Find where the given text appears and provide that cell's center as [x, y] coordinate. 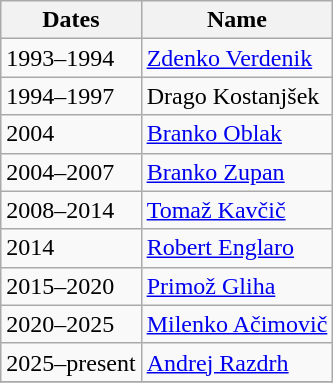
2004 [71, 134]
Name [237, 20]
1993–1994 [71, 58]
Robert Englaro [237, 248]
Branko Zupan [237, 172]
Primož Gliha [237, 286]
Drago Kostanjšek [237, 96]
Dates [71, 20]
Zdenko Verdenik [237, 58]
Milenko Ačimovič [237, 324]
Branko Oblak [237, 134]
Tomaž Kavčič [237, 210]
2008–2014 [71, 210]
2020–2025 [71, 324]
2014 [71, 248]
2015–2020 [71, 286]
2004–2007 [71, 172]
Andrej Razdrh [237, 362]
1994–1997 [71, 96]
2025–present [71, 362]
